Search for the cell housing the specified text and yield its (x, y) center coordinate. 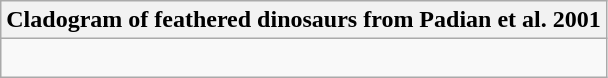
Cladogram of feathered dinosaurs from Padian et al. 2001 (304, 20)
